From the cell containing the given text, extract its center point as [x, y] coordinate. 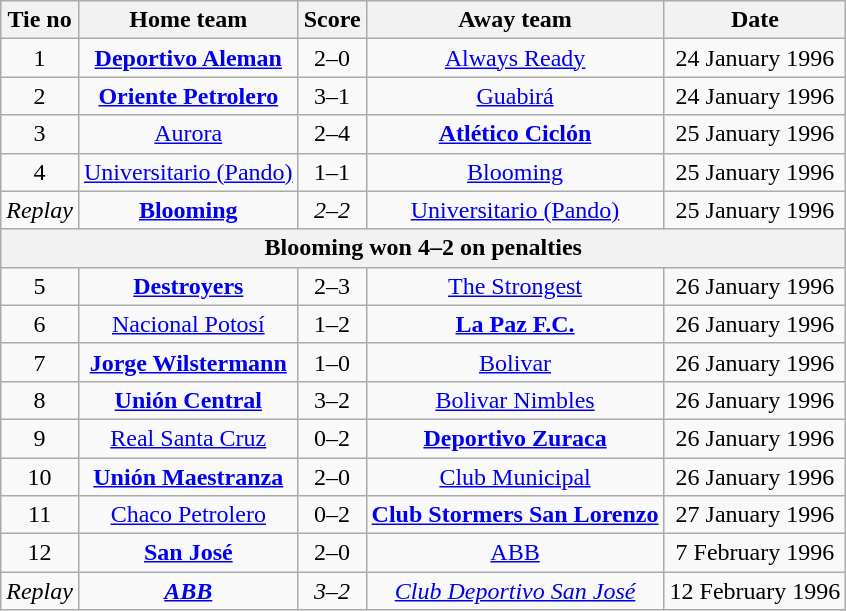
Unión Maestranza [188, 477]
12 [40, 553]
5 [40, 286]
Jorge Wilstermann [188, 362]
Oriente Petrolero [188, 96]
2–4 [332, 134]
Unión Central [188, 400]
7 [40, 362]
Home team [188, 20]
6 [40, 324]
Deportivo Zuraca [515, 438]
7 February 1996 [755, 553]
Real Santa Cruz [188, 438]
2 [40, 96]
San José [188, 553]
Club Stormers San Lorenzo [515, 515]
2–2 [332, 210]
Club Deportivo San José [515, 591]
Away team [515, 20]
8 [40, 400]
Destroyers [188, 286]
La Paz F.C. [515, 324]
1–2 [332, 324]
1–0 [332, 362]
3 [40, 134]
2–3 [332, 286]
Aurora [188, 134]
1 [40, 58]
10 [40, 477]
4 [40, 172]
Score [332, 20]
12 February 1996 [755, 591]
Blooming won 4–2 on penalties [424, 248]
1–1 [332, 172]
27 January 1996 [755, 515]
Guabirá [515, 96]
Chaco Petrolero [188, 515]
3–1 [332, 96]
Bolivar [515, 362]
Deportivo Aleman [188, 58]
The Strongest [515, 286]
11 [40, 515]
Club Municipal [515, 477]
Bolivar Nimbles [515, 400]
Tie no [40, 20]
Date [755, 20]
Always Ready [515, 58]
Nacional Potosí [188, 324]
9 [40, 438]
Atlético Ciclón [515, 134]
